Identify which cell holds the provided text, then report its (x, y) central coordinate. 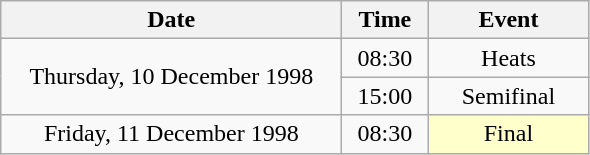
Date (172, 20)
Semifinal (508, 96)
Final (508, 134)
Heats (508, 58)
Thursday, 10 December 1998 (172, 77)
15:00 (385, 96)
Event (508, 20)
Time (385, 20)
Friday, 11 December 1998 (172, 134)
